Determine the (x, y) coordinate at the center of the cell enclosing the given text.  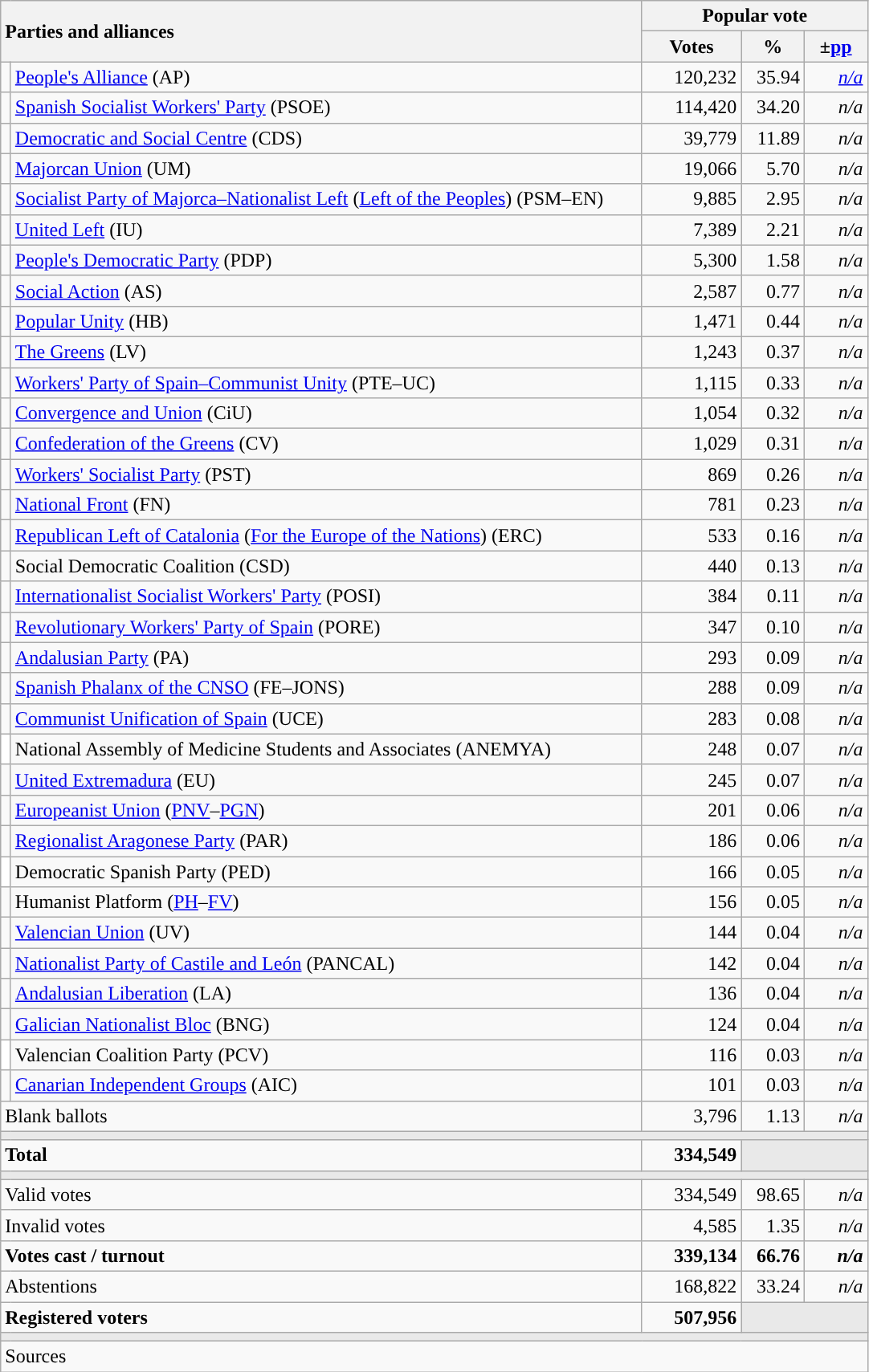
0.44 (773, 321)
168,822 (692, 1286)
Confederation of the Greens (CV) (326, 444)
Convergence and Union (CiU) (326, 413)
0.37 (773, 352)
Humanist Platform (PH–FV) (326, 902)
166 (692, 871)
5,300 (692, 260)
35.94 (773, 77)
Republican Left of Catalonia (For the Europe of the Nations) (ERC) (326, 535)
Democratic Spanish Party (PED) (326, 871)
245 (692, 780)
1,115 (692, 383)
3,796 (692, 1116)
Blank ballots (321, 1116)
Communist Unification of Spain (UCE) (326, 719)
201 (692, 810)
National Front (FN) (326, 505)
Votes (692, 47)
124 (692, 1024)
Galician Nationalist Bloc (BNG) (326, 1024)
United Extremadura (EU) (326, 780)
66.76 (773, 1256)
507,956 (692, 1317)
114,420 (692, 108)
Votes cast / turnout (321, 1256)
Nationalist Party of Castile and León (PANCAL) (326, 963)
33.24 (773, 1286)
533 (692, 535)
1.58 (773, 260)
Social Democratic Coalition (CSD) (326, 566)
7,389 (692, 230)
1.13 (773, 1116)
0.08 (773, 719)
Andalusian Liberation (LA) (326, 994)
Valencian Union (UV) (326, 933)
2,587 (692, 291)
0.33 (773, 383)
0.11 (773, 596)
Internationalist Socialist Workers' Party (POSI) (326, 596)
Majorcan Union (UM) (326, 169)
Workers' Socialist Party (PST) (326, 474)
39,779 (692, 138)
Parties and alliances (321, 31)
0.77 (773, 291)
339,134 (692, 1256)
186 (692, 841)
Spanish Phalanx of the CNSO (FE–JONS) (326, 688)
144 (692, 933)
142 (692, 963)
288 (692, 688)
Democratic and Social Centre (CDS) (326, 138)
Canarian Independent Groups (AIC) (326, 1085)
Social Action (AS) (326, 291)
0.32 (773, 413)
156 (692, 902)
0.23 (773, 505)
United Left (IU) (326, 230)
34.20 (773, 108)
Invalid votes (321, 1225)
Workers' Party of Spain–Communist Unity (PTE–UC) (326, 383)
120,232 (692, 77)
National Assembly of Medicine Students and Associates (ANEMYA) (326, 749)
1,243 (692, 352)
101 (692, 1085)
347 (692, 627)
283 (692, 719)
Valencian Coalition Party (PCV) (326, 1055)
Abstentions (321, 1286)
5.70 (773, 169)
1.35 (773, 1225)
116 (692, 1055)
Socialist Party of Majorca–Nationalist Left (Left of the Peoples) (PSM–EN) (326, 199)
2.21 (773, 230)
1,029 (692, 444)
19,066 (692, 169)
0.10 (773, 627)
Revolutionary Workers' Party of Spain (PORE) (326, 627)
869 (692, 474)
0.31 (773, 444)
Total (321, 1155)
11.89 (773, 138)
Regionalist Aragonese Party (PAR) (326, 841)
440 (692, 566)
0.16 (773, 535)
Popular Unity (HB) (326, 321)
People's Alliance (AP) (326, 77)
384 (692, 596)
9,885 (692, 199)
±pp (835, 47)
Valid votes (321, 1195)
% (773, 47)
People's Democratic Party (PDP) (326, 260)
293 (692, 658)
4,585 (692, 1225)
0.26 (773, 474)
1,471 (692, 321)
136 (692, 994)
1,054 (692, 413)
Registered voters (321, 1317)
781 (692, 505)
0.13 (773, 566)
Popular vote (755, 16)
248 (692, 749)
Europeanist Union (PNV–PGN) (326, 810)
Sources (434, 1357)
The Greens (LV) (326, 352)
Andalusian Party (PA) (326, 658)
2.95 (773, 199)
Spanish Socialist Workers' Party (PSOE) (326, 108)
98.65 (773, 1195)
